Determine the (x, y) coordinate at the center of the cell enclosing the given text.  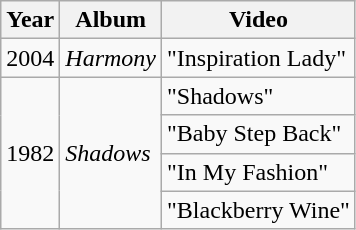
"Inspiration Lady" (259, 58)
Album (111, 20)
Video (259, 20)
"Shadows" (259, 96)
"In My Fashion" (259, 172)
2004 (30, 58)
"Blackberry Wine" (259, 210)
Harmony (111, 58)
Shadows (111, 153)
Year (30, 20)
1982 (30, 153)
"Baby Step Back" (259, 134)
